Locate the cell with the specified text and output its (x, y) center coordinate. 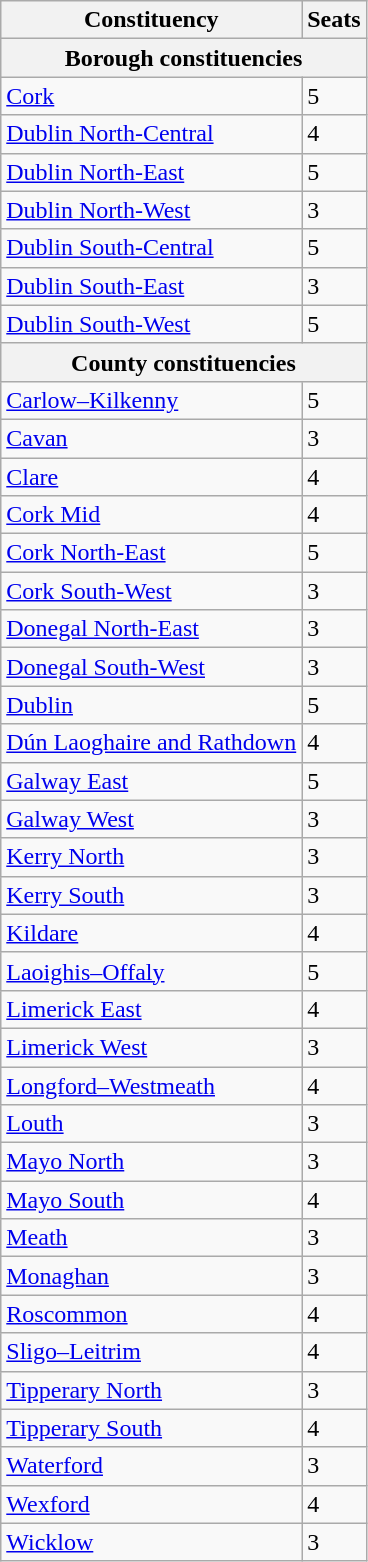
Tipperary North (152, 1390)
Longford–Westmeath (152, 1085)
Cork Mid (152, 515)
Dublin North-Central (152, 134)
Dublin North-East (152, 172)
Cork South-West (152, 591)
Mayo North (152, 1162)
Dublin North-West (152, 210)
Cork (152, 96)
Galway East (152, 781)
Constituency (152, 20)
Kildare (152, 933)
Kerry North (152, 857)
Dublin South-West (152, 324)
Mayo South (152, 1200)
Dublin (152, 705)
Laoighis–Offaly (152, 971)
Limerick East (152, 1009)
Louth (152, 1124)
Sligo–Leitrim (152, 1352)
Cork North-East (152, 553)
Borough constituencies (184, 58)
Donegal North-East (152, 629)
Donegal South-West (152, 667)
Clare (152, 477)
Roscommon (152, 1314)
Seats (334, 20)
Meath (152, 1238)
Dún Laoghaire and Rathdown (152, 743)
Carlow–Kilkenny (152, 400)
County constituencies (184, 362)
Wicklow (152, 1542)
Kerry South (152, 895)
Limerick West (152, 1047)
Dublin South-East (152, 286)
Dublin South-Central (152, 248)
Tipperary South (152, 1428)
Galway West (152, 819)
Waterford (152, 1466)
Cavan (152, 438)
Wexford (152, 1504)
Monaghan (152, 1276)
